Identify which cell holds the provided text, then report its [x, y] central coordinate. 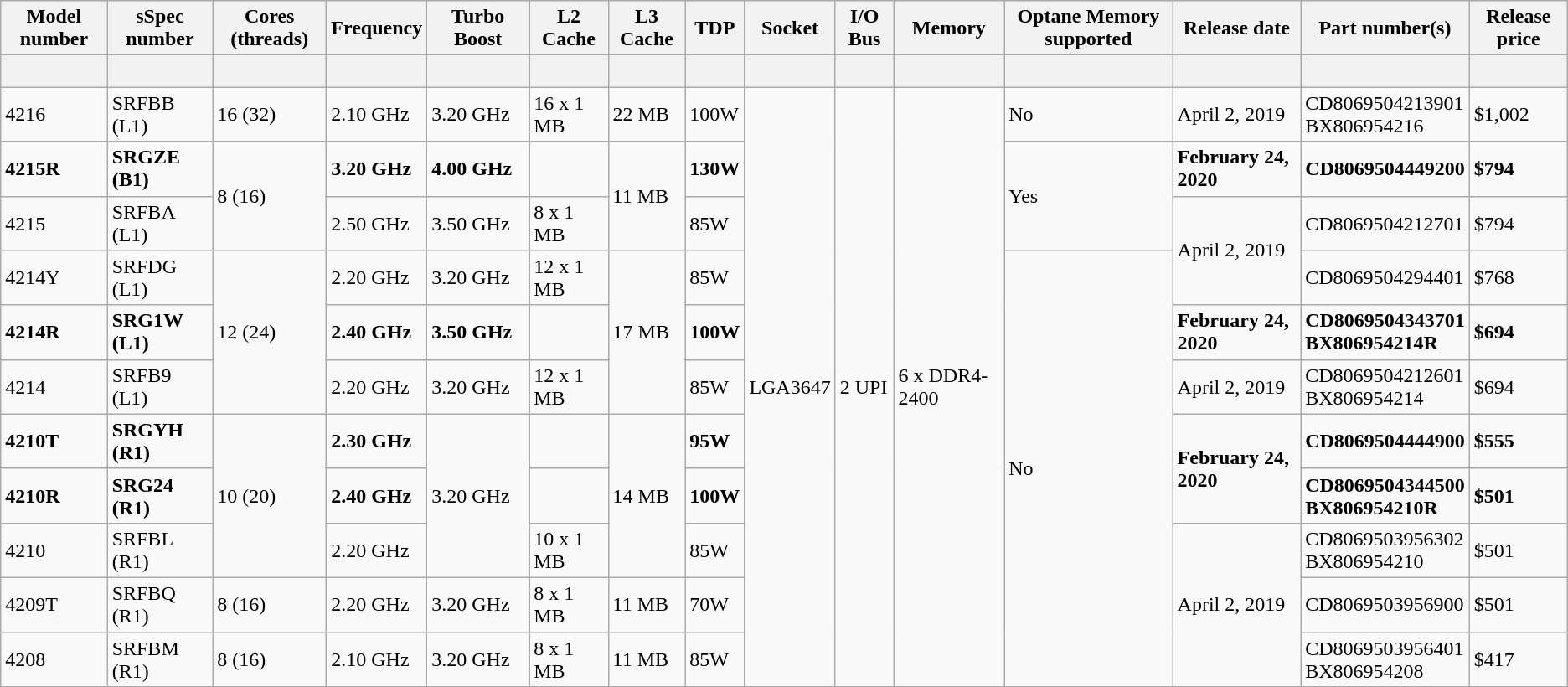
Model number [54, 28]
2.50 GHz [377, 223]
$768 [1518, 278]
Frequency [377, 28]
Turbo Boost [478, 28]
SRFDG (L1) [160, 278]
SRFBA (L1) [160, 223]
14 MB [647, 496]
SRG24 (R1) [160, 496]
4210 [54, 550]
Optane Memory supported [1089, 28]
Socket [790, 28]
6 x DDR4-2400 [949, 387]
130W [715, 169]
CD8069504449200 [1385, 169]
CD8069504444900 [1385, 441]
SRG1W (L1) [160, 332]
SRFBL (R1) [160, 550]
SRFBQ (R1) [160, 605]
4216 [54, 114]
CD8069503956900 [1385, 605]
L3 Cache [647, 28]
10 (20) [270, 496]
Part number(s) [1385, 28]
4209T [54, 605]
Yes [1089, 196]
LGA3647 [790, 387]
CD8069504343701BX806954214R [1385, 332]
Memory [949, 28]
SRFBB (L1) [160, 114]
4214Y [54, 278]
SRGZE (B1) [160, 169]
70W [715, 605]
16 (32) [270, 114]
CD8069503956401BX806954208 [1385, 659]
95W [715, 441]
4210R [54, 496]
CD8069504213901BX806954216 [1385, 114]
4215 [54, 223]
2 UPI [864, 387]
CD8069504294401 [1385, 278]
$1,002 [1518, 114]
sSpec number [160, 28]
$555 [1518, 441]
4214 [54, 387]
4.00 GHz [478, 169]
CD8069504212701 [1385, 223]
2.30 GHz [377, 441]
Release date [1236, 28]
17 MB [647, 332]
16 x 1 MB [569, 114]
4214R [54, 332]
I/O Bus [864, 28]
SRFBM (R1) [160, 659]
CD8069504212601BX806954214 [1385, 387]
$417 [1518, 659]
Release price [1518, 28]
12 (24) [270, 332]
CD8069503956302BX806954210 [1385, 550]
4215R [54, 169]
4210T [54, 441]
10 x 1 MB [569, 550]
TDP [715, 28]
L2 Cache [569, 28]
4208 [54, 659]
Cores (threads) [270, 28]
22 MB [647, 114]
SRGYH (R1) [160, 441]
CD8069504344500BX806954210R [1385, 496]
SRFB9 (L1) [160, 387]
